Return (X, Y) of the center of cell containing provided text 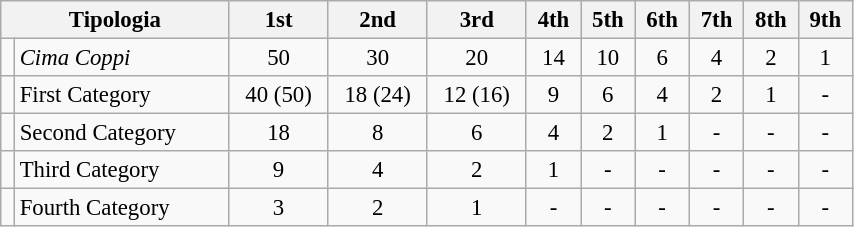
8 (378, 133)
20 (476, 58)
9th (825, 20)
18 (278, 133)
40 (50) (278, 95)
Cima Coppi (122, 58)
1st (278, 20)
8th (771, 20)
18 (24) (378, 95)
4th (553, 20)
First Category (122, 95)
7th (716, 20)
Fourth Category (122, 208)
30 (378, 58)
14 (553, 58)
12 (16) (476, 95)
6th (662, 20)
10 (608, 58)
2nd (378, 20)
Tipologia (115, 20)
5th (608, 20)
3 (278, 208)
Third Category (122, 170)
Second Category (122, 133)
3rd (476, 20)
50 (278, 58)
